Provide the (X, Y) coordinate of the cell's center where the given text is located.  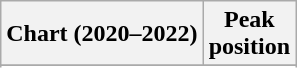
Chart (2020–2022) (102, 34)
Peakposition (249, 34)
